Extract the (X, Y) coordinate from the center of the cell holding the provided text.  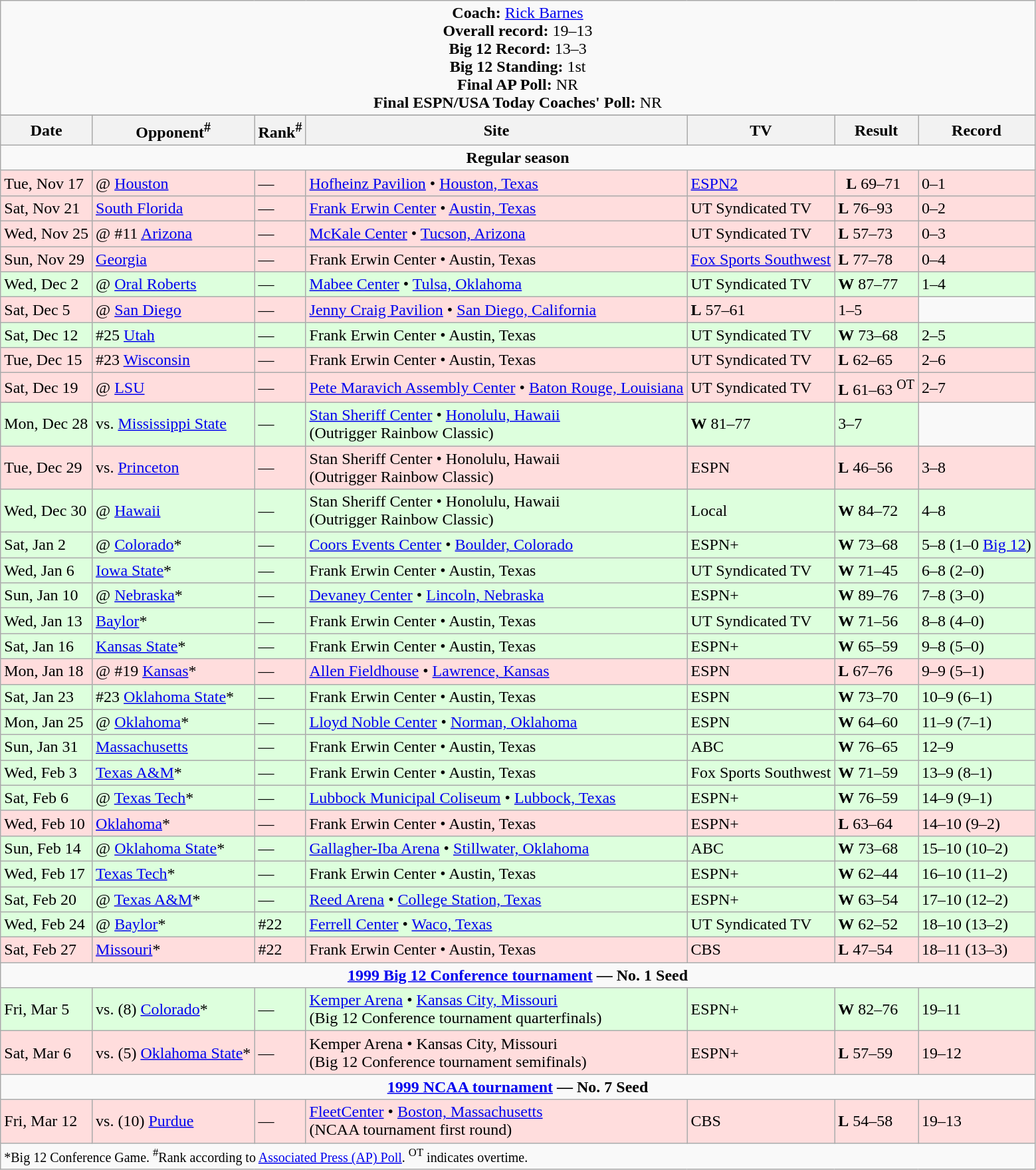
10–9 (6–1) (977, 697)
17–10 (12–2) (977, 899)
L 46–56 (877, 468)
#23 Wisconsin (173, 360)
@ #19 Kansas* (173, 671)
Wed, Feb 17 (47, 874)
W 84–72 (877, 511)
Wed, Jan 13 (47, 621)
Sun, Feb 14 (47, 848)
Jenny Craig Pavilion • San Diego, California (496, 310)
Result (877, 130)
Mon, Dec 28 (47, 424)
Wed, Dec 2 (47, 285)
19–12 (977, 1053)
Tue, Dec 15 (47, 360)
W 76–59 (877, 798)
Mabee Center • Tulsa, Oklahoma (496, 285)
W 63–54 (877, 899)
L 54–58 (877, 1121)
@ Texas A&M* (173, 899)
W 64–60 (877, 722)
Wed, Dec 30 (47, 511)
Kemper Arena • Kansas City, Missouri(Big 12 Conference tournament quarterfinals) (496, 1009)
L 63–64 (877, 823)
Texas A&M* (173, 772)
13–9 (8–1) (977, 772)
Fri, Mar 5 (47, 1009)
L 67–76 (877, 671)
Ferrell Center • Waco, Texas (496, 925)
Sat, Feb 27 (47, 950)
Sat, Dec 19 (47, 388)
11–9 (7–1) (977, 722)
@ Oklahoma State* (173, 848)
Oklahoma* (173, 823)
Regular season (518, 158)
Gallagher-Iba Arena • Stillwater, Oklahoma (496, 848)
18–10 (13–2) (977, 925)
Rank# (280, 130)
6–8 (2–0) (977, 570)
Date (47, 130)
Allen Fieldhouse • Lawrence, Kansas (496, 671)
Record (977, 130)
Tue, Dec 29 (47, 468)
Mon, Jan 25 (47, 722)
Wed, Feb 24 (47, 925)
*Big 12 Conference Game. #Rank according to Associated Press (AP) Poll. OT indicates overtime. (518, 1156)
Opponent# (173, 130)
@ Oklahoma* (173, 722)
Tue, Nov 17 (47, 183)
Wed, Jan 6 (47, 570)
12–9 (977, 747)
@ Baylor* (173, 925)
Fri, Mar 12 (47, 1121)
Devaney Center • Lincoln, Nebraska (496, 596)
Site (496, 130)
Hofheinz Pavilion • Houston, Texas (496, 183)
5–8 (1–0 Big 12) (977, 545)
16–10 (11–2) (977, 874)
W 81–77 (761, 424)
@ San Diego (173, 310)
W 71–56 (877, 621)
Sun, Jan 10 (47, 596)
Coach: Rick BarnesOverall record: 19–13Big 12 Record: 13–3Big 12 Standing: 1st Final AP Poll: NR Final ESPN/USA Today Coaches' Poll: NR (518, 58)
W 71–45 (877, 570)
Baylor* (173, 621)
W 89–76 (877, 596)
@ #11 Arizona (173, 234)
South Florida (173, 208)
FleetCenter • Boston, Massachusetts(NCAA tournament first round) (496, 1121)
Mon, Jan 18 (47, 671)
15–10 (10–2) (977, 848)
McKale Center • Tucson, Arizona (496, 234)
vs. Princeton (173, 468)
Wed, Feb 10 (47, 823)
vs. Mississippi State (173, 424)
Local (761, 511)
L 57–73 (877, 234)
vs. (5) Oklahoma State* (173, 1053)
Lloyd Noble Center • Norman, Oklahoma (496, 722)
Sat, Jan 23 (47, 697)
Sat, Mar 6 (47, 1053)
Kemper Arena • Kansas City, Missouri(Big 12 Conference tournament semifinals) (496, 1053)
8–8 (4–0) (977, 621)
vs. (10) Purdue (173, 1121)
vs. (8) Colorado* (173, 1009)
3–8 (977, 468)
Iowa State* (173, 570)
Wed, Feb 3 (47, 772)
ESPN2 (761, 183)
Missouri* (173, 950)
Texas Tech* (173, 874)
Sat, Jan 16 (47, 646)
0–3 (977, 234)
L 77–78 (877, 259)
@ Texas Tech* (173, 798)
W 87–77 (877, 285)
9–8 (5–0) (977, 646)
Sat, Dec 5 (47, 310)
Sat, Dec 12 (47, 335)
Georgia (173, 259)
W 71–59 (877, 772)
L 69–71 (877, 183)
0–4 (977, 259)
Coors Events Center • Boulder, Colorado (496, 545)
19–11 (977, 1009)
L 47–54 (877, 950)
1999 NCAA tournament — No. 7 Seed (518, 1087)
Sat, Nov 21 (47, 208)
Kansas State* (173, 646)
9–9 (5–1) (977, 671)
L 76–93 (877, 208)
@ LSU (173, 388)
W 62–44 (877, 874)
0–1 (977, 183)
1–5 (877, 310)
Sat, Feb 6 (47, 798)
L 61–63 OT (877, 388)
19–13 (977, 1121)
@ Oral Roberts (173, 285)
W 65–59 (877, 646)
@ Colorado* (173, 545)
Massachusetts (173, 747)
1999 Big 12 Conference tournament — No. 1 Seed (518, 975)
18–11 (13–3) (977, 950)
0–2 (977, 208)
7–8 (3–0) (977, 596)
2–7 (977, 388)
1–4 (977, 285)
L 62–65 (877, 360)
Reed Arena • College Station, Texas (496, 899)
TV (761, 130)
W 82–76 (877, 1009)
3–7 (877, 424)
Sun, Jan 31 (47, 747)
14–9 (9–1) (977, 798)
Sat, Feb 20 (47, 899)
@ Houston (173, 183)
2–6 (977, 360)
#23 Oklahoma State* (173, 697)
L 57–59 (877, 1053)
Wed, Nov 25 (47, 234)
W 73–70 (877, 697)
Sun, Nov 29 (47, 259)
#25 Utah (173, 335)
@ Hawaii (173, 511)
14–10 (9–2) (977, 823)
@ Nebraska* (173, 596)
2–5 (977, 335)
W 76–65 (877, 747)
W 62–52 (877, 925)
L 57–61 (761, 310)
Sat, Jan 2 (47, 545)
Lubbock Municipal Coliseum • Lubbock, Texas (496, 798)
Pete Maravich Assembly Center • Baton Rouge, Louisiana (496, 388)
4–8 (977, 511)
